Locate the cell with the specified text and output its (X, Y) center coordinate. 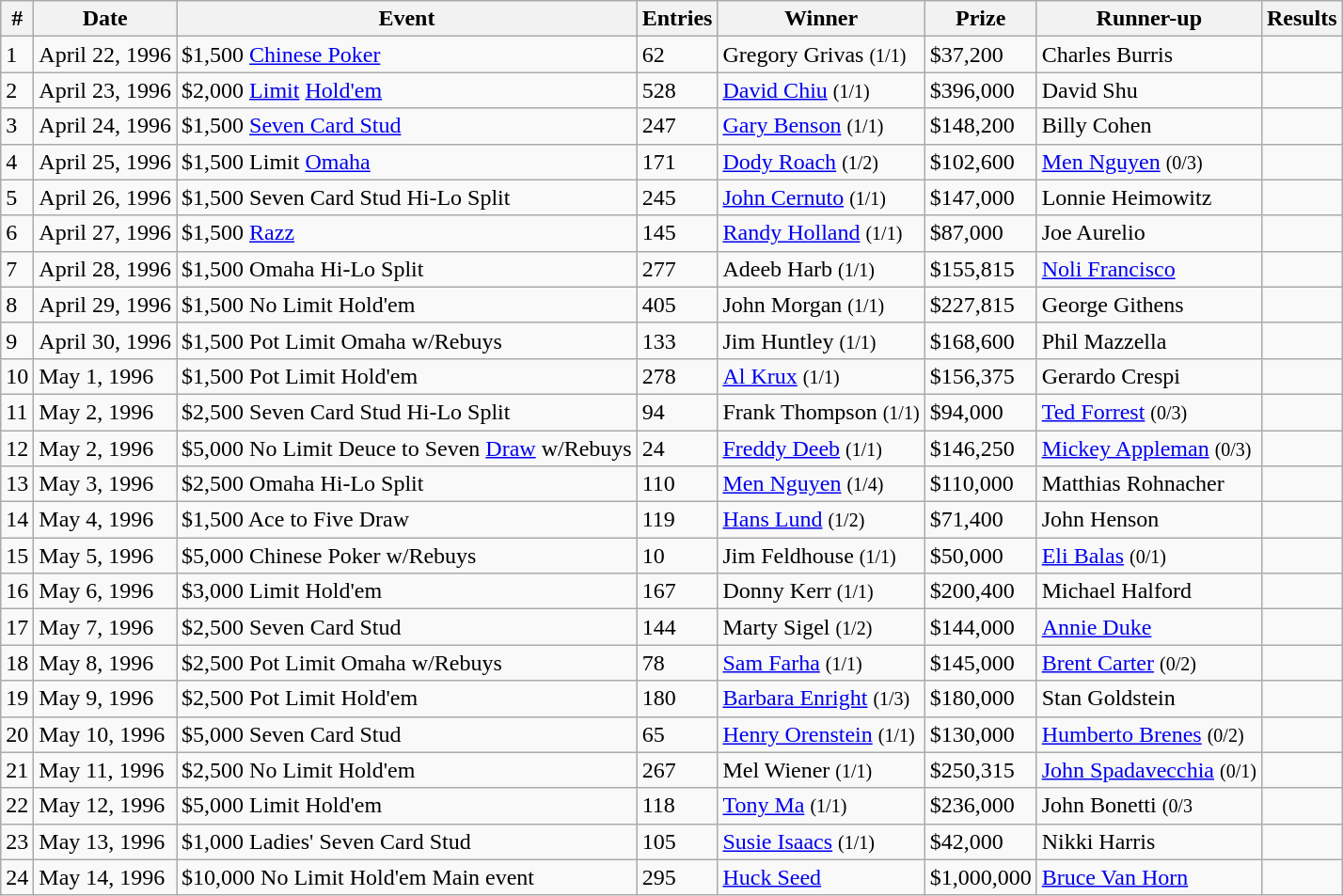
8 (17, 305)
$5,000 No Limit Deuce to Seven Draw w/Rebuys (407, 448)
Billy Cohen (1149, 126)
Eli Balas (0/1) (1149, 556)
Mel Wiener (1/1) (821, 770)
105 (677, 841)
6 (17, 233)
Event (407, 19)
171 (677, 162)
Prize (980, 19)
May 4, 1996 (105, 520)
Mickey Appleman (0/3) (1149, 448)
Date (105, 19)
Matthias Rohnacher (1149, 484)
18 (17, 663)
John Henson (1149, 520)
1 (17, 55)
Hans Lund (1/2) (821, 520)
14 (17, 520)
April 27, 1996 (105, 233)
May 13, 1996 (105, 841)
$1,500 Pot Limit Omaha w/Rebuys (407, 340)
$5,000 Seven Card Stud (407, 734)
145 (677, 233)
Nikki Harris (1149, 841)
16 (17, 591)
$94,000 (980, 412)
Jim Huntley (1/1) (821, 340)
Bruce Van Horn (1149, 877)
Gregory Grivas (1/1) (821, 55)
$155,815 (980, 269)
April 23, 1996 (105, 90)
$1,000 Ladies' Seven Card Stud (407, 841)
$200,400 (980, 591)
$1,500 Ace to Five Draw (407, 520)
9 (17, 340)
# (17, 19)
78 (677, 663)
Lonnie Heimowitz (1149, 197)
144 (677, 627)
$1,500 Seven Card Stud Hi-Lo Split (407, 197)
$1,500 No Limit Hold'em (407, 305)
$37,200 (980, 55)
May 11, 1996 (105, 770)
$147,000 (980, 197)
2 (17, 90)
Entries (677, 19)
62 (677, 55)
David Chiu (1/1) (821, 90)
Phil Mazzella (1149, 340)
Susie Isaacs (1/1) (821, 841)
267 (677, 770)
Donny Kerr (1/1) (821, 591)
Randy Holland (1/1) (821, 233)
John Spadavecchia (0/1) (1149, 770)
Huck Seed (821, 877)
19 (17, 699)
$180,000 (980, 699)
Michael Halford (1149, 591)
George Githens (1149, 305)
278 (677, 376)
$227,815 (980, 305)
Ted Forrest (0/3) (1149, 412)
May 1, 1996 (105, 376)
$1,500 Omaha Hi-Lo Split (407, 269)
Barbara Enright (1/3) (821, 699)
Runner-up (1149, 19)
110 (677, 484)
180 (677, 699)
$102,600 (980, 162)
John Bonetti (0/3 (1149, 806)
May 5, 1996 (105, 556)
Joe Aurelio (1149, 233)
$2,500 No Limit Hold'em (407, 770)
17 (17, 627)
May 9, 1996 (105, 699)
April 25, 1996 (105, 162)
21 (17, 770)
$110,000 (980, 484)
$50,000 (980, 556)
Charles Burris (1149, 55)
April 29, 1996 (105, 305)
$1,500 Razz (407, 233)
20 (17, 734)
$168,600 (980, 340)
$145,000 (980, 663)
$1,500 Pot Limit Hold'em (407, 376)
$1,500 Seven Card Stud (407, 126)
$2,500 Seven Card Stud Hi-Lo Split (407, 412)
119 (677, 520)
April 24, 1996 (105, 126)
167 (677, 591)
Marty Sigel (1/2) (821, 627)
$1,500 Chinese Poker (407, 55)
Winner (821, 19)
133 (677, 340)
$10,000 No Limit Hold'em Main event (407, 877)
$3,000 Limit Hold'em (407, 591)
Gary Benson (1/1) (821, 126)
Freddy Deeb (1/1) (821, 448)
$156,375 (980, 376)
277 (677, 269)
65 (677, 734)
528 (677, 90)
John Cernuto (1/1) (821, 197)
Sam Farha (1/1) (821, 663)
13 (17, 484)
$42,000 (980, 841)
Humberto Brenes (0/2) (1149, 734)
$146,250 (980, 448)
5 (17, 197)
247 (677, 126)
Tony Ma (1/1) (821, 806)
$87,000 (980, 233)
$71,400 (980, 520)
Dody Roach (1/2) (821, 162)
$2,500 Seven Card Stud (407, 627)
May 7, 1996 (105, 627)
Brent Carter (0/2) (1149, 663)
$130,000 (980, 734)
7 (17, 269)
3 (17, 126)
118 (677, 806)
Results (1302, 19)
12 (17, 448)
April 28, 1996 (105, 269)
$5,000 Limit Hold'em (407, 806)
Stan Goldstein (1149, 699)
Adeeb Harb (1/1) (821, 269)
Al Krux (1/1) (821, 376)
Noli Francisco (1149, 269)
Frank Thompson (1/1) (821, 412)
295 (677, 877)
Jim Feldhouse (1/1) (821, 556)
22 (17, 806)
David Shu (1149, 90)
Gerardo Crespi (1149, 376)
May 6, 1996 (105, 591)
April 30, 1996 (105, 340)
$144,000 (980, 627)
Henry Orenstein (1/1) (821, 734)
John Morgan (1/1) (821, 305)
$2,500 Pot Limit Omaha w/Rebuys (407, 663)
May 8, 1996 (105, 663)
$148,200 (980, 126)
April 22, 1996 (105, 55)
Men Nguyen (1/4) (821, 484)
94 (677, 412)
15 (17, 556)
May 14, 1996 (105, 877)
23 (17, 841)
$250,315 (980, 770)
$1,000,000 (980, 877)
May 3, 1996 (105, 484)
$1,500 Limit Omaha (407, 162)
$2,000 Limit Hold'em (407, 90)
11 (17, 412)
$5,000 Chinese Poker w/Rebuys (407, 556)
$2,500 Pot Limit Hold'em (407, 699)
4 (17, 162)
$2,500 Omaha Hi-Lo Split (407, 484)
May 12, 1996 (105, 806)
Men Nguyen (0/3) (1149, 162)
405 (677, 305)
245 (677, 197)
$236,000 (980, 806)
Annie Duke (1149, 627)
May 10, 1996 (105, 734)
$396,000 (980, 90)
April 26, 1996 (105, 197)
